Find where the given text appears and provide that cell's center as [x, y] coordinate. 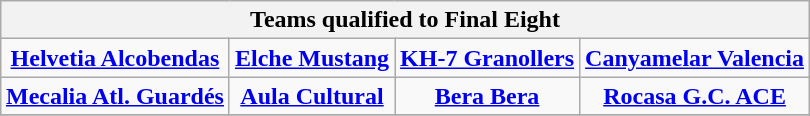
Teams qualified to Final Eight [404, 20]
Elche Mustang [312, 58]
Canyamelar Valencia [695, 58]
Mecalia Atl. Guardés [114, 96]
Aula Cultural [312, 96]
KH-7 Granollers [488, 58]
Bera Bera [488, 96]
Helvetia Alcobendas [114, 58]
Rocasa G.C. ACE [695, 96]
